Detect which cell encompasses the target text, then output its (X, Y) center coordinate. 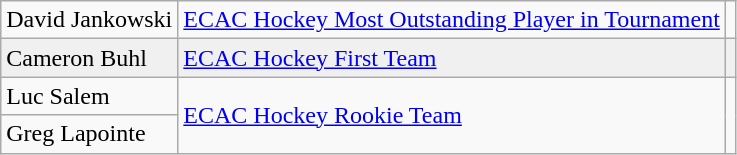
Cameron Buhl (90, 58)
ECAC Hockey Rookie Team (452, 115)
Greg Lapointe (90, 134)
David Jankowski (90, 20)
ECAC Hockey First Team (452, 58)
ECAC Hockey Most Outstanding Player in Tournament (452, 20)
Luc Salem (90, 96)
